Determine the (x, y) coordinate at the center of the cell enclosing the given text.  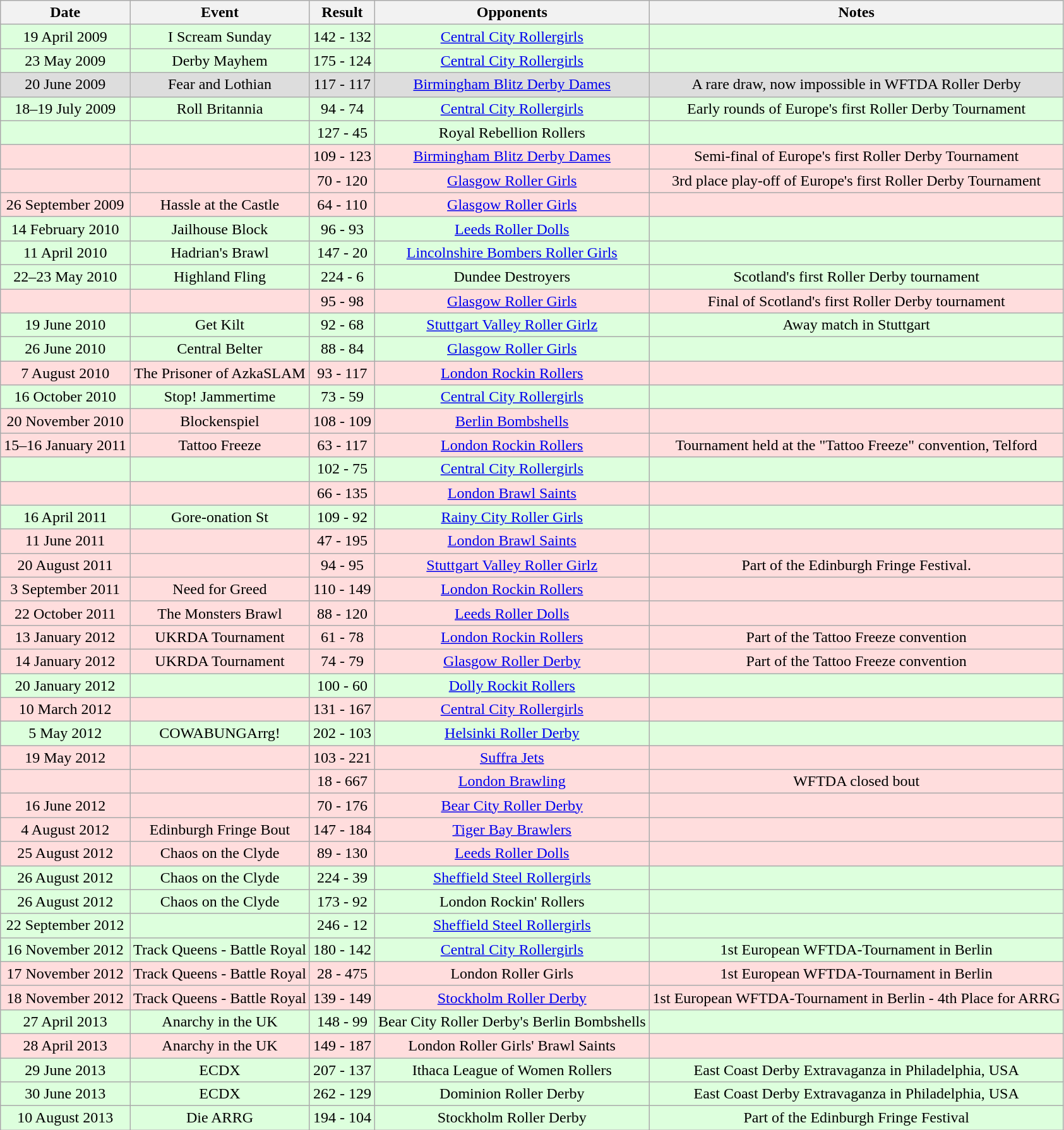
17 November 2012 (66, 973)
103 - 221 (342, 758)
Helsinki Roller Derby (511, 734)
94 - 74 (342, 109)
Bear City Roller Derby's Berlin Bombshells (511, 1021)
94 - 95 (342, 565)
88 - 120 (342, 613)
Stop! Jammertime (220, 397)
Event (220, 13)
26 June 2010 (66, 349)
142 - 132 (342, 37)
95 - 98 (342, 301)
10 August 2013 (66, 1118)
11 June 2011 (66, 541)
Dominion Roller Derby (511, 1094)
173 - 92 (342, 901)
5 May 2012 (66, 734)
66 - 135 (342, 493)
WFTDA closed bout (856, 782)
Part of the Edinburgh Fringe Festival (856, 1118)
Edinburgh Fringe Bout (220, 830)
100 - 60 (342, 685)
175 - 124 (342, 61)
70 - 120 (342, 181)
19 April 2009 (66, 37)
246 - 12 (342, 925)
COWABUNGArrg! (220, 734)
4 August 2012 (66, 830)
70 - 176 (342, 806)
19 May 2012 (66, 758)
22 September 2012 (66, 925)
1st European WFTDA-Tournament in Berlin - 4th Place for ARRG (856, 997)
Tattoo Freeze (220, 445)
Result (342, 13)
64 - 110 (342, 205)
102 - 75 (342, 469)
73 - 59 (342, 397)
Dolly Rockit Rollers (511, 685)
Derby Mayhem (220, 61)
Get Kilt (220, 325)
224 - 39 (342, 877)
Fear and Lothian (220, 85)
3 September 2011 (66, 589)
7 August 2010 (66, 373)
10 March 2012 (66, 710)
The Prisoner of AzkaSLAM (220, 373)
47 - 195 (342, 541)
Roll Britannia (220, 109)
14 January 2012 (66, 661)
London Brawling (511, 782)
92 - 68 (342, 325)
22 October 2011 (66, 613)
Part of the Edinburgh Fringe Festival. (856, 565)
16 November 2012 (66, 949)
29 June 2013 (66, 1070)
27 April 2013 (66, 1021)
14 February 2010 (66, 229)
16 April 2011 (66, 517)
148 - 99 (342, 1021)
Notes (856, 13)
Semi-final of Europe's first Roller Derby Tournament (856, 157)
Opponents (511, 13)
Ithaca League of Women Rollers (511, 1070)
Tiger Bay Brawlers (511, 830)
202 - 103 (342, 734)
88 - 84 (342, 349)
110 - 149 (342, 589)
63 - 117 (342, 445)
Hassle at the Castle (220, 205)
147 - 20 (342, 253)
Berlin Bombshells (511, 421)
Dundee Destroyers (511, 277)
20 June 2009 (66, 85)
16 October 2010 (66, 397)
23 May 2009 (66, 61)
I Scream Sunday (220, 37)
20 November 2010 (66, 421)
28 April 2013 (66, 1045)
207 - 137 (342, 1070)
London Roller Girls (511, 973)
61 - 78 (342, 637)
Early rounds of Europe's first Roller Derby Tournament (856, 109)
108 - 109 (342, 421)
25 August 2012 (66, 853)
180 - 142 (342, 949)
96 - 93 (342, 229)
Lincolnshire Bombers Roller Girls (511, 253)
Bear City Roller Derby (511, 806)
22–23 May 2010 (66, 277)
149 - 187 (342, 1045)
18 - 667 (342, 782)
18–19 July 2009 (66, 109)
109 - 123 (342, 157)
Royal Rebellion Rollers (511, 133)
A rare draw, now impossible in WFTDA Roller Derby (856, 85)
109 - 92 (342, 517)
19 June 2010 (66, 325)
Final of Scotland's first Roller Derby tournament (856, 301)
224 - 6 (342, 277)
Glasgow Roller Derby (511, 661)
Hadrian's Brawl (220, 253)
Die ARRG (220, 1118)
Need for Greed (220, 589)
London Rockin' Rollers (511, 901)
Gore-onation St (220, 517)
Away match in Stuttgart (856, 325)
Jailhouse Block (220, 229)
Date (66, 13)
28 - 475 (342, 973)
11 April 2010 (66, 253)
Blockenspiel (220, 421)
26 September 2009 (66, 205)
Scotland's first Roller Derby tournament (856, 277)
131 - 167 (342, 710)
Suffra Jets (511, 758)
127 - 45 (342, 133)
Highland Fling (220, 277)
Rainy City Roller Girls (511, 517)
139 - 149 (342, 997)
Tournament held at the "Tattoo Freeze" convention, Telford (856, 445)
15–16 January 2011 (66, 445)
147 - 184 (342, 830)
London Roller Girls' Brawl Saints (511, 1045)
89 - 130 (342, 853)
The Monsters Brawl (220, 613)
13 January 2012 (66, 637)
16 June 2012 (66, 806)
30 June 2013 (66, 1094)
194 - 104 (342, 1118)
Central Belter (220, 349)
262 - 129 (342, 1094)
74 - 79 (342, 661)
117 - 117 (342, 85)
3rd place play-off of Europe's first Roller Derby Tournament (856, 181)
93 - 117 (342, 373)
20 August 2011 (66, 565)
18 November 2012 (66, 997)
20 January 2012 (66, 685)
